Scan for the cell matching the given text and deliver its [x, y] coordinate at center. 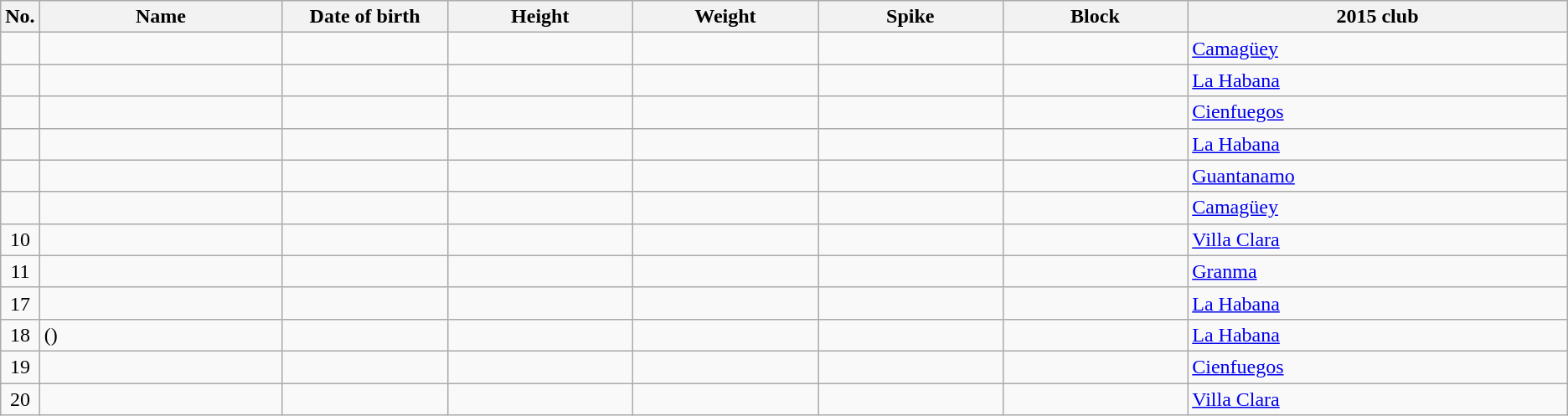
11 [20, 271]
18 [20, 335]
No. [20, 17]
2015 club [1378, 17]
Date of birth [365, 17]
17 [20, 303]
10 [20, 239]
Granma [1378, 271]
20 [20, 399]
Spike [911, 17]
Weight [725, 17]
() [161, 335]
Block [1096, 17]
Name [161, 17]
19 [20, 367]
Height [539, 17]
Guantanamo [1378, 176]
